Find where the given text appears and provide that cell's center as (X, Y) coordinate. 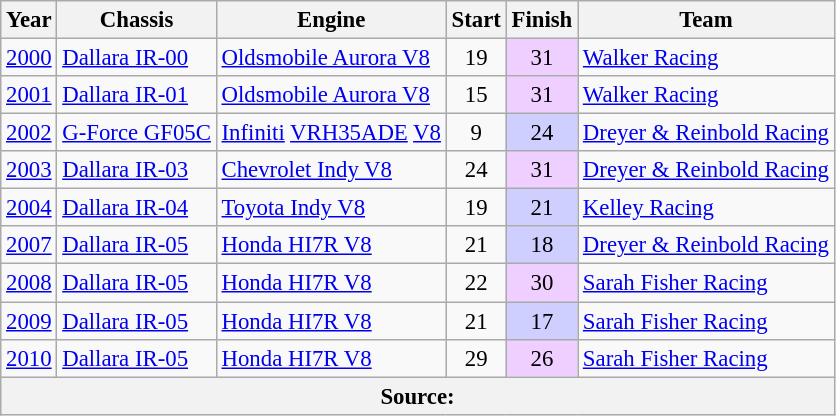
Start (476, 20)
Infiniti VRH35ADE V8 (331, 133)
2002 (29, 133)
Dallara IR-03 (136, 170)
Finish (542, 20)
2009 (29, 321)
Dallara IR-04 (136, 208)
2007 (29, 245)
2010 (29, 358)
2001 (29, 95)
Dallara IR-00 (136, 58)
Team (706, 20)
Source: (418, 396)
9 (476, 133)
2003 (29, 170)
2000 (29, 58)
Year (29, 20)
29 (476, 358)
Dallara IR-01 (136, 95)
2008 (29, 283)
G-Force GF05C (136, 133)
26 (542, 358)
Toyota Indy V8 (331, 208)
18 (542, 245)
15 (476, 95)
2004 (29, 208)
Kelley Racing (706, 208)
17 (542, 321)
Chevrolet Indy V8 (331, 170)
Chassis (136, 20)
22 (476, 283)
30 (542, 283)
Engine (331, 20)
